Locate the cell with the specified text and output its [X, Y] center coordinate. 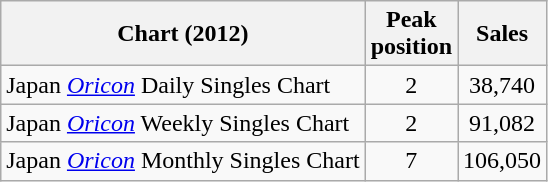
Chart (2012) [183, 34]
Japan Oricon Daily Singles Chart [183, 85]
7 [411, 161]
Japan Oricon Weekly Singles Chart [183, 123]
Japan Oricon Monthly Singles Chart [183, 161]
Sales [502, 34]
106,050 [502, 161]
Peakposition [411, 34]
91,082 [502, 123]
38,740 [502, 85]
